From the cell containing the given text, extract its center point as [X, Y] coordinate. 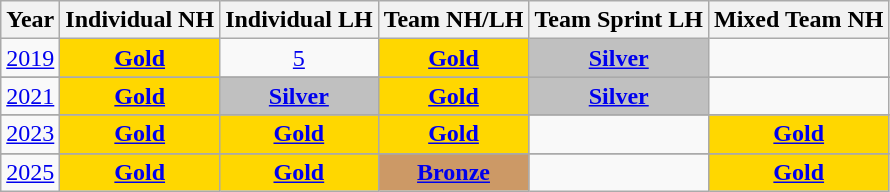
2019 [30, 58]
Year [30, 20]
Team Sprint LH [619, 20]
Team NH/LH [454, 20]
Bronze [454, 172]
2023 [30, 134]
Individual LH [299, 20]
Mixed Team NH [799, 20]
5 [299, 58]
2025 [30, 172]
Individual NH [140, 20]
2021 [30, 96]
